Pinpoint the cell where the given text exists, returning its (X, Y) midpoint coordinate. 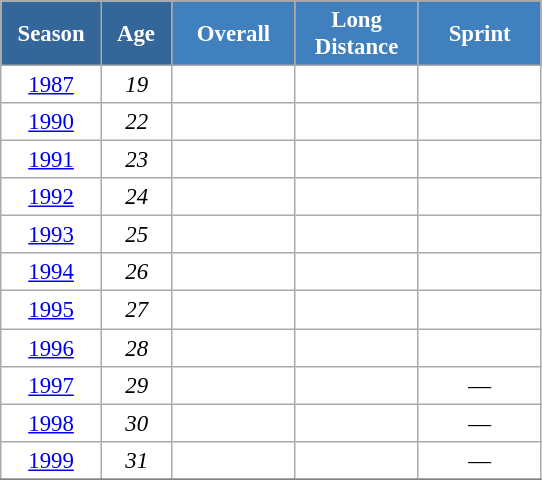
Long Distance (356, 34)
23 (136, 160)
1987 (52, 85)
28 (136, 348)
22 (136, 122)
1990 (52, 122)
Overall (234, 34)
Sprint (480, 34)
26 (136, 273)
29 (136, 385)
1998 (52, 423)
1995 (52, 310)
1996 (52, 348)
1999 (52, 460)
19 (136, 85)
1991 (52, 160)
1993 (52, 235)
Age (136, 34)
1997 (52, 385)
27 (136, 310)
30 (136, 423)
25 (136, 235)
1992 (52, 197)
1994 (52, 273)
31 (136, 460)
Season (52, 34)
24 (136, 197)
